For the text-containing cell, return its midpoint in (x, y) coordinate format. 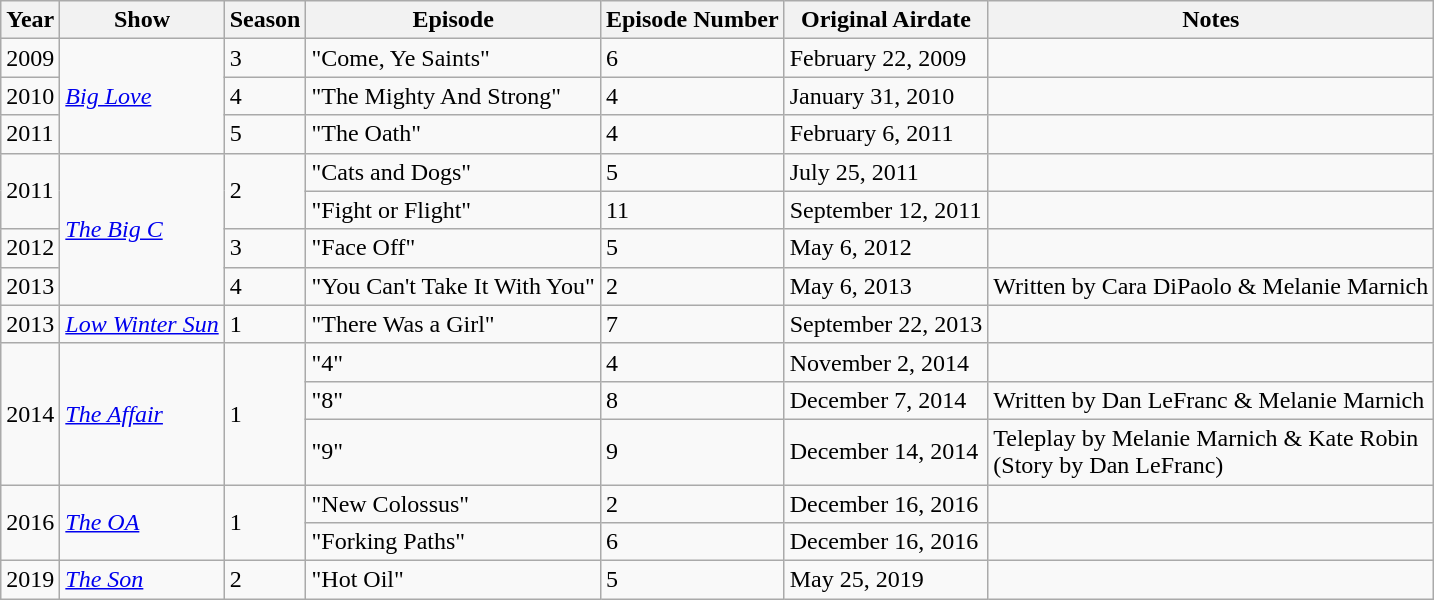
February 22, 2009 (886, 58)
Big Love (142, 96)
December 7, 2014 (886, 400)
Written by Cara DiPaolo & Melanie Marnich (1211, 286)
"New Colossus" (453, 503)
November 2, 2014 (886, 362)
"Hot Oil" (453, 580)
December 14, 2014 (886, 452)
The Son (142, 580)
2009 (30, 58)
Notes (1211, 20)
2014 (30, 414)
2016 (30, 522)
Written by Dan LeFranc & Melanie Marnich (1211, 400)
"Face Off" (453, 248)
Low Winter Sun (142, 324)
2019 (30, 580)
"Fight or Flight" (453, 210)
2012 (30, 248)
The OA (142, 522)
July 25, 2011 (886, 172)
Season (265, 20)
September 22, 2013 (886, 324)
"The Mighty And Strong" (453, 96)
"9" (453, 452)
Teleplay by Melanie Marnich & Kate Robin(Story by Dan LeFranc) (1211, 452)
May 6, 2013 (886, 286)
Episode Number (692, 20)
Show (142, 20)
The Affair (142, 414)
May 25, 2019 (886, 580)
7 (692, 324)
"You Can't Take It With You" (453, 286)
2010 (30, 96)
Year (30, 20)
September 12, 2011 (886, 210)
January 31, 2010 (886, 96)
"The Oath" (453, 134)
May 6, 2012 (886, 248)
11 (692, 210)
Original Airdate (886, 20)
9 (692, 452)
"Forking Paths" (453, 542)
"Come, Ye Saints" (453, 58)
"8" (453, 400)
Episode (453, 20)
"There Was a Girl" (453, 324)
"Cats and Dogs" (453, 172)
8 (692, 400)
The Big C (142, 229)
February 6, 2011 (886, 134)
"4" (453, 362)
